Return the [x, y] coordinate for the center point of the cell that contains the specified text.  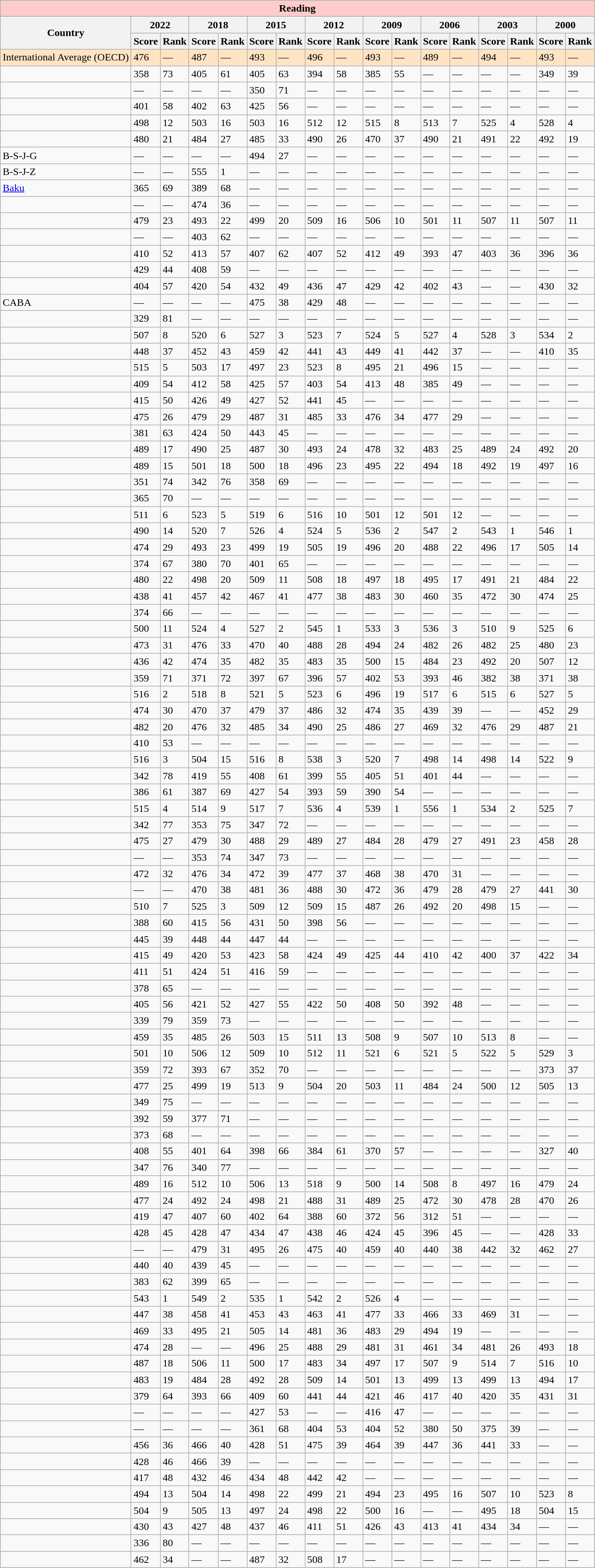
443 [261, 433]
370 [377, 1151]
2012 [334, 25]
375 [493, 1429]
386 [146, 792]
Country [66, 33]
International Average (OECD) [66, 57]
2006 [449, 25]
549 [204, 1298]
327 [551, 1151]
547 [435, 531]
78 [175, 776]
80 [175, 1543]
351 [146, 482]
384 [319, 1151]
2015 [276, 25]
473 [146, 645]
468 [377, 874]
336 [146, 1543]
457 [204, 596]
B-S-J-G [66, 155]
538 [319, 760]
339 [146, 1021]
533 [377, 629]
2018 [218, 25]
397 [261, 678]
545 [319, 629]
79 [175, 1021]
449 [377, 351]
437 [261, 1527]
352 [261, 1070]
423 [261, 955]
2022 [160, 25]
377 [204, 1119]
Baku [66, 188]
81 [175, 319]
350 [261, 90]
555 [204, 172]
329 [146, 319]
460 [435, 596]
453 [261, 1315]
464 [377, 1445]
378 [146, 988]
389 [204, 188]
Reading [297, 9]
546 [551, 531]
456 [146, 1445]
2003 [508, 25]
535 [261, 1298]
CABA [66, 302]
390 [377, 792]
539 [377, 808]
400 [493, 955]
340 [204, 1167]
383 [146, 1282]
394 [319, 74]
372 [377, 1216]
463 [319, 1315]
445 [146, 939]
467 [261, 596]
312 [435, 1216]
2009 [392, 25]
382 [493, 678]
529 [551, 1053]
2000 [565, 25]
387 [204, 792]
556 [435, 808]
461 [435, 1347]
361 [261, 1429]
519 [261, 515]
381 [146, 433]
B-S-J-Z [66, 172]
542 [319, 1298]
379 [146, 1396]
